Provide the (X, Y) coordinate of the cell's center where the given text is located.  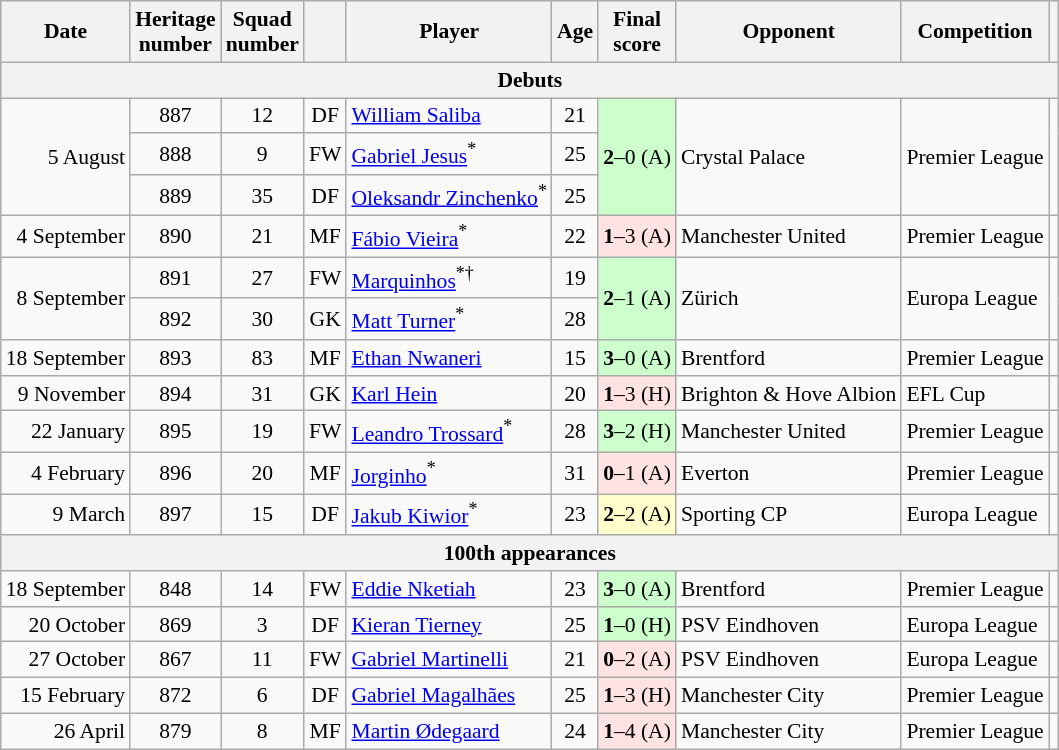
26 April (66, 731)
Crystal Palace (788, 157)
27 (262, 278)
Squadnumber (262, 32)
2–0 (A) (637, 157)
Karl Hein (449, 394)
869 (175, 625)
5 August (66, 157)
William Saliba (449, 116)
Sporting CP (788, 514)
24 (575, 731)
Gabriel Magalhães (449, 696)
Matt Turner* (449, 320)
Eddie Nketiah (449, 589)
12 (262, 116)
20 October (66, 625)
2–2 (A) (637, 514)
887 (175, 116)
Zürich (788, 298)
888 (175, 154)
1–3 (A) (637, 236)
Ethan Nwaneri (449, 358)
6 (262, 696)
Jorginho* (449, 474)
4 February (66, 474)
872 (175, 696)
30 (262, 320)
11 (262, 660)
889 (175, 196)
0–2 (A) (637, 660)
Gabriel Martinelli (449, 660)
14 (262, 589)
22 January (66, 432)
100th appearances (530, 553)
Opponent (788, 32)
9 March (66, 514)
0–1 (A) (637, 474)
9 (262, 154)
897 (175, 514)
Fábio Vieira* (449, 236)
3 (262, 625)
1–4 (A) (637, 731)
Brighton & Hove Albion (788, 394)
Age (575, 32)
27 October (66, 660)
Gabriel Jesus* (449, 154)
894 (175, 394)
Player (449, 32)
Oleksandr Zinchenko* (449, 196)
Heritagenumber (175, 32)
893 (175, 358)
Debuts (530, 80)
867 (175, 660)
35 (262, 196)
3–2 (H) (637, 432)
879 (175, 731)
891 (175, 278)
896 (175, 474)
Leandro Trossard* (449, 432)
Marquinhos*† (449, 278)
Kieran Tierney (449, 625)
Date (66, 32)
8 (262, 731)
83 (262, 358)
15 February (66, 696)
1–0 (H) (637, 625)
Competition (974, 32)
Jakub Kiwior* (449, 514)
895 (175, 432)
Finalscore (637, 32)
8 September (66, 298)
890 (175, 236)
9 November (66, 394)
22 (575, 236)
2–1 (A) (637, 298)
4 September (66, 236)
Martin Ødegaard (449, 731)
848 (175, 589)
Everton (788, 474)
EFL Cup (974, 394)
892 (175, 320)
